Scan for the cell matching the given text and deliver its (x, y) coordinate at center. 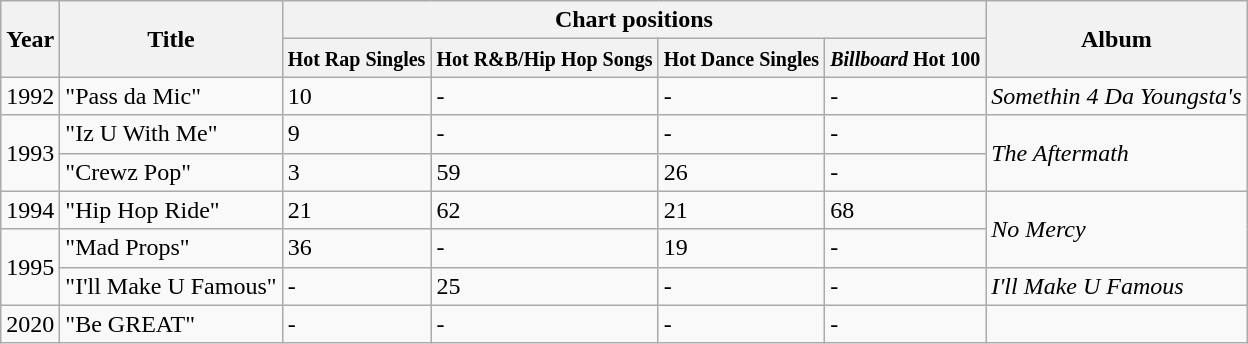
3 (356, 172)
19 (742, 248)
Hot R&B/Hip Hop Songs (544, 58)
"Crewz Pop" (171, 172)
62 (544, 210)
1993 (30, 153)
Hot Dance Singles (742, 58)
1995 (30, 267)
Chart positions (634, 20)
26 (742, 172)
9 (356, 134)
No Mercy (1116, 229)
The Aftermath (1116, 153)
"I'll Make U Famous" (171, 286)
Title (171, 39)
"Hip Hop Ride" (171, 210)
"Mad Props" (171, 248)
25 (544, 286)
Somethin 4 Da Youngsta's (1116, 96)
Billboard Hot 100 (906, 58)
36 (356, 248)
1992 (30, 96)
Album (1116, 39)
1994 (30, 210)
2020 (30, 324)
"Iz U With Me" (171, 134)
10 (356, 96)
Hot Rap Singles (356, 58)
Year (30, 39)
I'll Make U Famous (1116, 286)
"Be GREAT" (171, 324)
59 (544, 172)
68 (906, 210)
"Pass da Mic" (171, 96)
